Output the (x, y) coordinate of the center of the cell containing the given text.  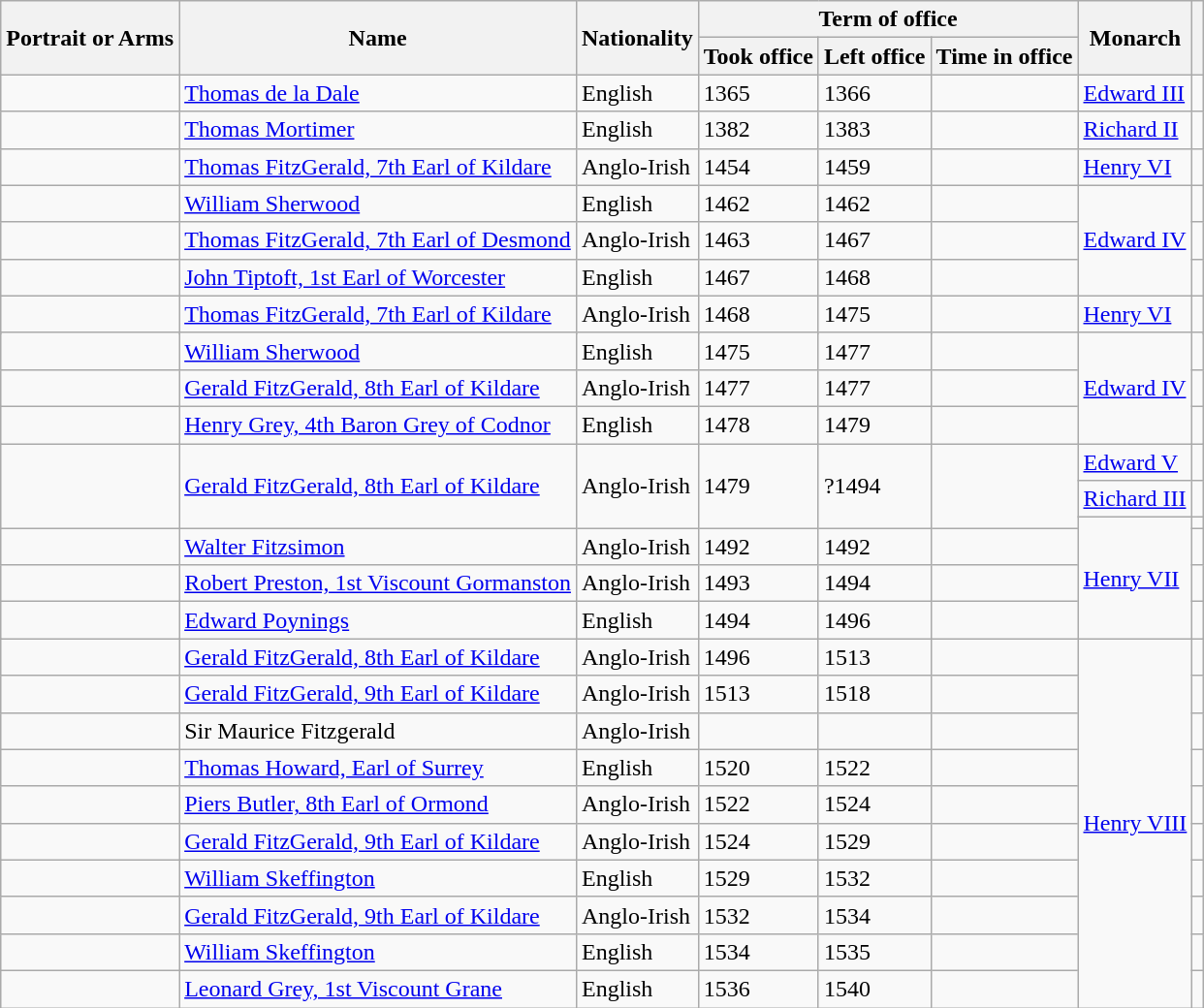
Nationality (637, 38)
Richard III (1135, 499)
Left office (874, 56)
Portrait or Arms (90, 38)
1535 (874, 952)
1520 (758, 768)
Sir Maurice Fitzgerald (378, 731)
Edward III (1135, 93)
John Tiptoft, 1st Earl of Worcester (378, 277)
Took office (758, 56)
1459 (874, 167)
Thomas de la Dale (378, 93)
Piers Butler, 8th Earl of Ormond (378, 804)
Thomas Howard, Earl of Surrey (378, 768)
1536 (758, 989)
1366 (874, 93)
Edward V (1135, 462)
Time in office (1004, 56)
Edward Poynings (378, 620)
1454 (758, 167)
1463 (758, 240)
1383 (874, 130)
Henry VII (1135, 578)
Term of office (888, 19)
Monarch (1135, 38)
Robert Preston, 1st Viscount Gormanston (378, 583)
?1494 (874, 487)
1493 (758, 583)
1540 (874, 989)
Thomas FitzGerald, 7th Earl of Desmond (378, 240)
Henry Grey, 4th Baron Grey of Codnor (378, 425)
Walter Fitzsimon (378, 547)
1518 (874, 694)
1382 (758, 130)
1365 (758, 93)
Leonard Grey, 1st Viscount Grane (378, 989)
Name (378, 38)
Richard II (1135, 130)
1478 (758, 425)
Thomas Mortimer (378, 130)
Henry VIII (1135, 824)
